Pinpoint the cell where the given text exists, returning its [x, y] midpoint coordinate. 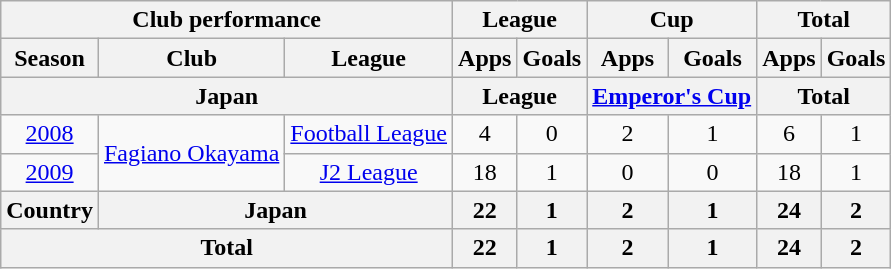
2008 [50, 134]
Club [191, 58]
Club performance [227, 20]
Football League [369, 134]
Fagiano Okayama [191, 153]
4 [485, 134]
6 [789, 134]
Emperor's Cup [672, 96]
2009 [50, 172]
Season [50, 58]
J2 League [369, 172]
Country [50, 210]
Cup [672, 20]
